For the text-containing cell, return its midpoint in [x, y] coordinate format. 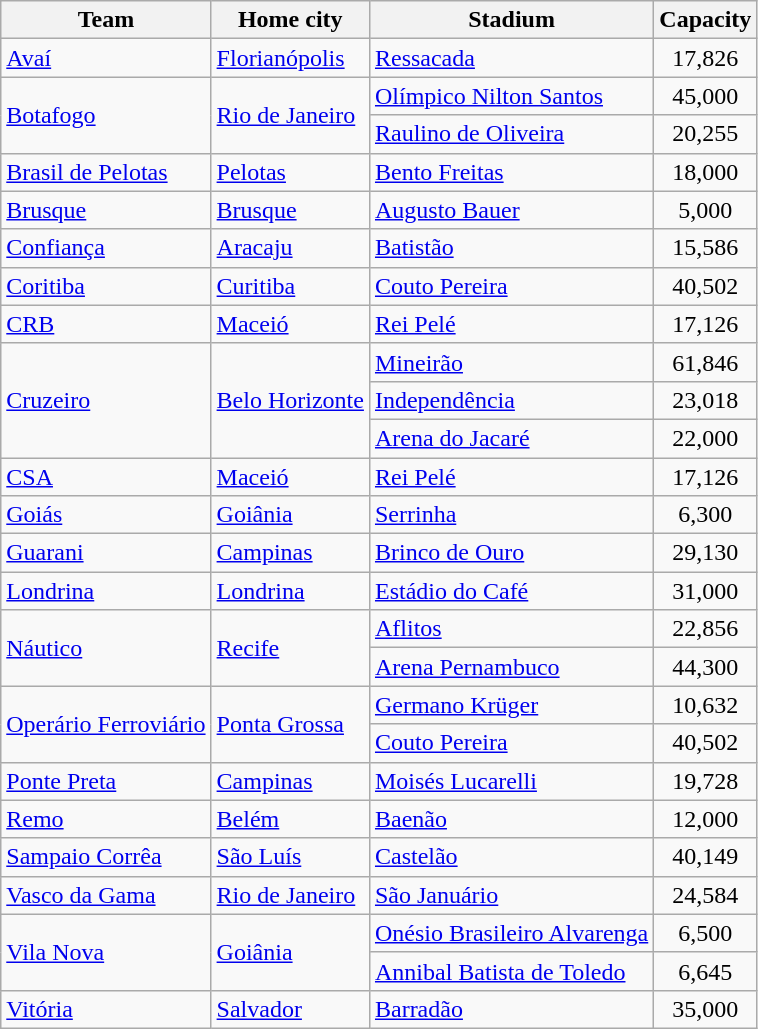
Raulino de Oliveira [511, 134]
Coritiba [106, 286]
Salvador [290, 1009]
Belo Horizonte [290, 400]
Botafogo [106, 115]
Aflitos [511, 629]
Brasil de Pelotas [106, 172]
Guarani [106, 553]
Confiança [106, 248]
São Luís [290, 857]
24,584 [706, 895]
Ponte Preta [106, 781]
Remo [106, 819]
Mineirão [511, 362]
44,300 [706, 667]
CSA [106, 477]
Brinco de Ouro [511, 553]
15,586 [706, 248]
Team [106, 20]
5,000 [706, 210]
Onésio Brasileiro Alvarenga [511, 933]
Cruzeiro [106, 400]
Arena do Jacaré [511, 438]
Goiás [106, 515]
Moisés Lucarelli [511, 781]
22,856 [706, 629]
Baenão [511, 819]
40,149 [706, 857]
20,255 [706, 134]
Bento Freitas [511, 172]
Independência [511, 400]
Batistão [511, 248]
Náutico [106, 648]
Recife [290, 648]
17,826 [706, 58]
Castelão [511, 857]
Barradão [511, 1009]
10,632 [706, 705]
Curitiba [290, 286]
Operário Ferroviário [106, 724]
31,000 [706, 591]
Germano Krüger [511, 705]
Avaí [106, 58]
12,000 [706, 819]
Sampaio Corrêa [106, 857]
Ressacada [511, 58]
Home city [290, 20]
22,000 [706, 438]
Vila Nova [106, 952]
Vasco da Gama [106, 895]
35,000 [706, 1009]
Capacity [706, 20]
Vitória [106, 1009]
6,300 [706, 515]
Stadium [511, 20]
Ponta Grossa [290, 724]
6,500 [706, 933]
23,018 [706, 400]
Estádio do Café [511, 591]
19,728 [706, 781]
CRB [106, 324]
29,130 [706, 553]
Belém [290, 819]
São Januário [511, 895]
Olímpico Nilton Santos [511, 96]
Aracaju [290, 248]
61,846 [706, 362]
Florianópolis [290, 58]
Arena Pernambuco [511, 667]
Augusto Bauer [511, 210]
Annibal Batista de Toledo [511, 971]
Pelotas [290, 172]
45,000 [706, 96]
18,000 [706, 172]
Serrinha [511, 515]
6,645 [706, 971]
